Capture the cell that displays the provided text and extract its (x, y) central coordinate. 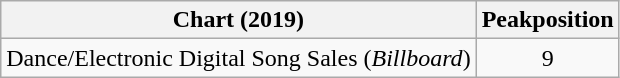
Peakposition (548, 20)
Dance/Electronic Digital Song Sales (Billboard) (238, 58)
9 (548, 58)
Chart (2019) (238, 20)
